Return [x, y] of the center of cell containing provided text 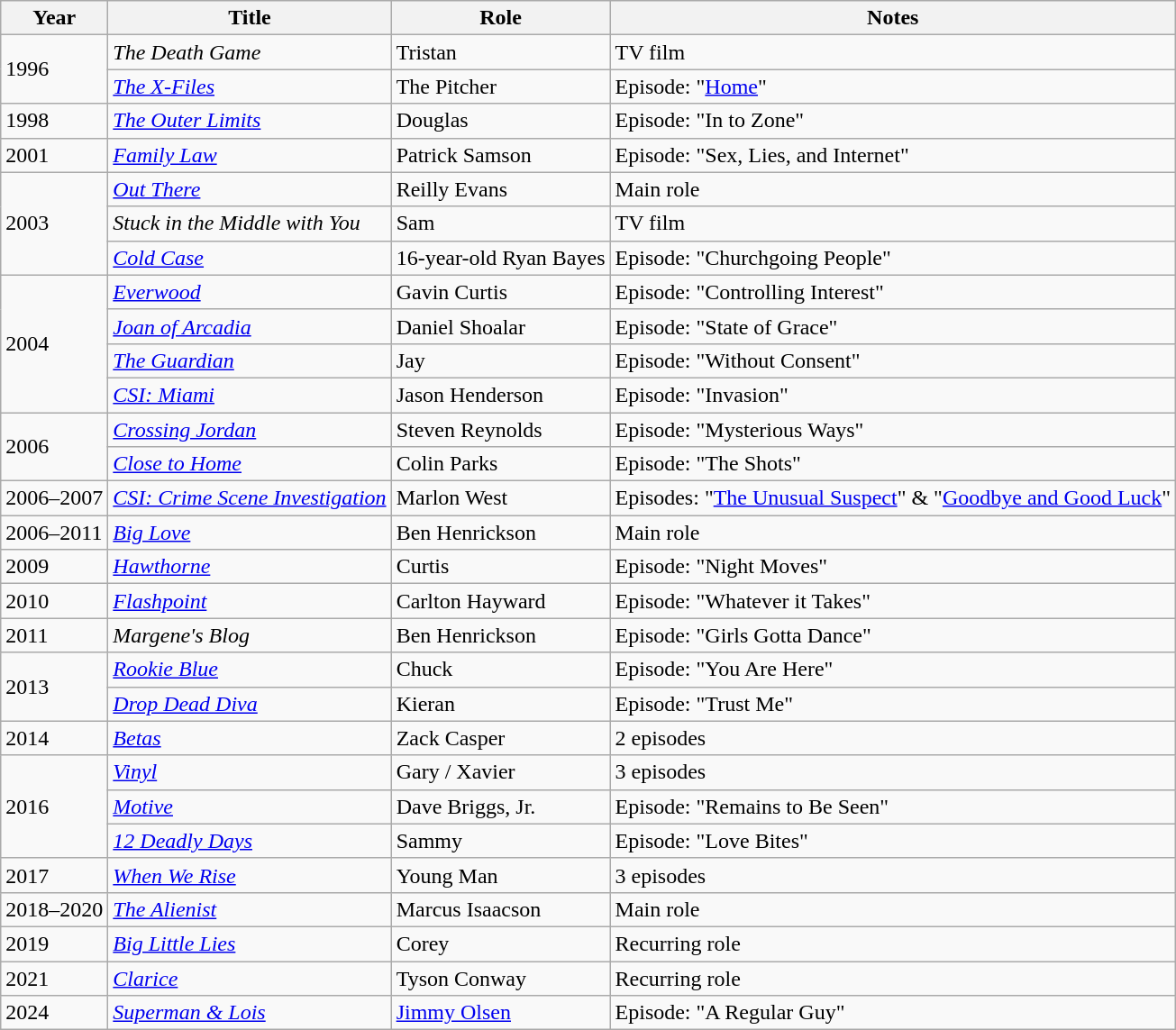
Marlon West [501, 498]
Rookie Blue [250, 670]
Family Law [250, 155]
2001 [54, 155]
Episode: "Night Moves" [893, 567]
16-year-old Ryan Bayes [501, 258]
2021 [54, 978]
When We Rise [250, 875]
2003 [54, 223]
Big Love [250, 533]
1996 [54, 69]
Dave Briggs, Jr. [501, 807]
Daniel Shoalar [501, 326]
Out There [250, 189]
Marcus Isaacson [501, 909]
Zack Casper [501, 738]
Gary / Xavier [501, 772]
2 episodes [893, 738]
Chuck [501, 670]
Episode: "Churchgoing People" [893, 258]
2006–2007 [54, 498]
Year [54, 18]
Stuck in the Middle with You [250, 223]
Jimmy Olsen [501, 1013]
Kieran [501, 704]
Motive [250, 807]
Patrick Samson [501, 155]
2014 [54, 738]
Episode: "Controlling Interest" [893, 292]
2011 [54, 635]
12 Deadly Days [250, 841]
Tyson Conway [501, 978]
The Pitcher [501, 87]
Everwood [250, 292]
2024 [54, 1013]
2004 [54, 343]
Episode: "Love Bites" [893, 841]
Corey [501, 943]
Episode: "The Shots" [893, 464]
Episode: "In to Zone" [893, 121]
Reilly Evans [501, 189]
Gavin Curtis [501, 292]
2017 [54, 875]
Cold Case [250, 258]
2018–2020 [54, 909]
Clarice [250, 978]
The X-Files [250, 87]
Carlton Hayward [501, 601]
Episode: "Whatever it Takes" [893, 601]
Episode: "Girls Gotta Dance" [893, 635]
Episode: "Trust Me" [893, 704]
Curtis [501, 567]
Sammy [501, 841]
Jason Henderson [501, 395]
Vinyl [250, 772]
Douglas [501, 121]
Episode: "Invasion" [893, 395]
2013 [54, 687]
Episode: "State of Grace" [893, 326]
The Alienist [250, 909]
Betas [250, 738]
Episode: "Mysterious Ways" [893, 430]
Episode: "Sex, Lies, and Internet" [893, 155]
Title [250, 18]
CSI: Crime Scene Investigation [250, 498]
Role [501, 18]
The Guardian [250, 360]
Notes [893, 18]
Episode: "You Are Here" [893, 670]
2019 [54, 943]
Crossing Jordan [250, 430]
Episode: "Remains to Be Seen" [893, 807]
Superman & Lois [250, 1013]
2016 [54, 807]
CSI: Miami [250, 395]
The Death Game [250, 52]
2006 [54, 447]
Joan of Arcadia [250, 326]
Jay [501, 360]
Hawthorne [250, 567]
Episode: "Without Consent" [893, 360]
Close to Home [250, 464]
Margene's Blog [250, 635]
Big Little Lies [250, 943]
Tristan [501, 52]
2009 [54, 567]
Young Man [501, 875]
Colin Parks [501, 464]
Episode: "A Regular Guy" [893, 1013]
Flashpoint [250, 601]
1998 [54, 121]
2010 [54, 601]
Episode: "Home" [893, 87]
Drop Dead Diva [250, 704]
Episodes: "The Unusual Suspect" & "Goodbye and Good Luck" [893, 498]
Sam [501, 223]
The Outer Limits [250, 121]
Steven Reynolds [501, 430]
2006–2011 [54, 533]
